Identify which cell holds the provided text, then report its [X, Y] central coordinate. 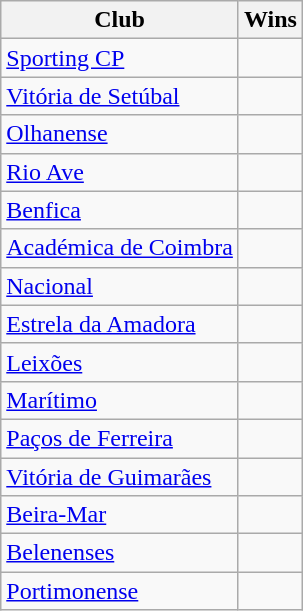
Paços de Ferreira [120, 438]
Benfica [120, 210]
Belenenses [120, 553]
Club [120, 20]
Beira-Mar [120, 515]
Sporting CP [120, 58]
Nacional [120, 286]
Portimonense [120, 591]
Marítimo [120, 400]
Académica de Coimbra [120, 248]
Rio Ave [120, 172]
Estrela da Amadora [120, 324]
Vitória de Guimarães [120, 477]
Vitória de Setúbal [120, 96]
Leixões [120, 362]
Olhanense [120, 134]
Wins [270, 20]
